Pinpoint the cell where the given text exists, returning its [X, Y] midpoint coordinate. 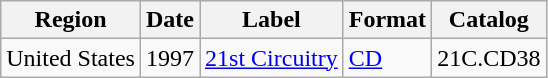
Date [170, 20]
1997 [170, 58]
Label [272, 20]
21st Circuitry [272, 58]
Region [71, 20]
Format [387, 20]
Catalog [489, 20]
CD [387, 58]
21C.CD38 [489, 58]
United States [71, 58]
